Detect which cell encompasses the target text, then output its [x, y] center coordinate. 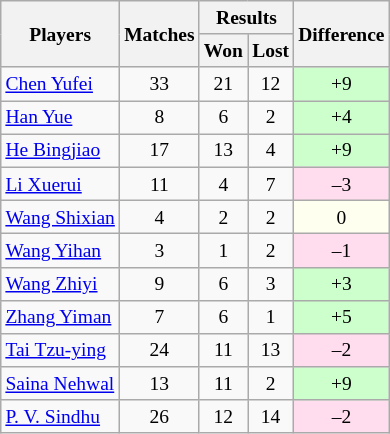
Results [246, 18]
14 [271, 416]
P. V. Sindhu [60, 416]
+3 [342, 284]
0 [342, 216]
Wang Zhiyi [60, 284]
33 [160, 84]
Won [223, 50]
9 [160, 284]
Han Yue [60, 118]
Chen Yufei [60, 84]
17 [160, 150]
Tai Tzu-ying [60, 350]
24 [160, 350]
21 [223, 84]
Wang Shixian [60, 216]
26 [160, 416]
+5 [342, 316]
8 [160, 118]
Li Xuerui [60, 184]
Wang Yihan [60, 250]
Lost [271, 50]
Difference [342, 34]
He Bingjiao [60, 150]
Matches [160, 34]
Zhang Yiman [60, 316]
+4 [342, 118]
Players [60, 34]
–1 [342, 250]
Saina Nehwal [60, 384]
–3 [342, 184]
